Pinpoint the cell where the given text exists, returning its (X, Y) midpoint coordinate. 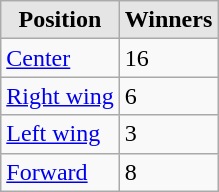
Left wing (60, 134)
Winners (168, 20)
8 (168, 172)
16 (168, 58)
Right wing (60, 96)
Position (60, 20)
6 (168, 96)
Forward (60, 172)
Center (60, 58)
3 (168, 134)
